Search for the cell housing the specified text and yield its [x, y] center coordinate. 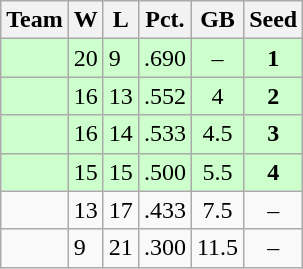
W [86, 20]
Team [35, 20]
Seed [274, 20]
.533 [164, 134]
.552 [164, 96]
.433 [164, 210]
3 [274, 134]
1 [274, 58]
11.5 [217, 248]
.500 [164, 172]
20 [86, 58]
17 [120, 210]
.300 [164, 248]
2 [274, 96]
21 [120, 248]
Pct. [164, 20]
.690 [164, 58]
4.5 [217, 134]
GB [217, 20]
7.5 [217, 210]
L [120, 20]
5.5 [217, 172]
14 [120, 134]
